Provide the [X, Y] coordinate of the cell's center where the given text is located.  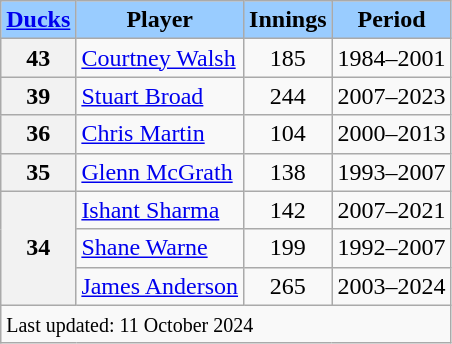
1992–2007 [392, 248]
1993–2007 [392, 172]
36 [38, 134]
2007–2023 [392, 96]
185 [288, 58]
2007–2021 [392, 210]
2003–2024 [392, 286]
Courtney Walsh [160, 58]
43 [38, 58]
142 [288, 210]
35 [38, 172]
Innings [288, 20]
Last updated: 11 October 2024 [226, 324]
39 [38, 96]
1984–2001 [392, 58]
138 [288, 172]
199 [288, 248]
2000–2013 [392, 134]
Ishant Sharma [160, 210]
Shane Warne [160, 248]
Glenn McGrath [160, 172]
Chris Martin [160, 134]
Ducks [38, 20]
244 [288, 96]
James Anderson [160, 286]
Stuart Broad [160, 96]
34 [38, 248]
Player [160, 20]
104 [288, 134]
Period [392, 20]
265 [288, 286]
